Detect which cell encompasses the target text, then output its [x, y] center coordinate. 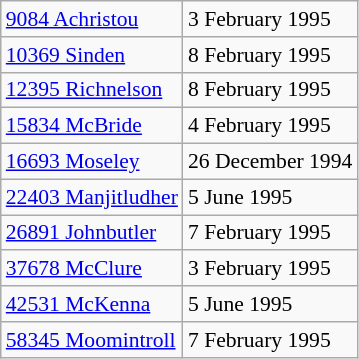
22403 Manjitludher [92, 197]
12395 Richnelson [92, 90]
37678 McClure [92, 269]
9084 Achristou [92, 19]
42531 McKenna [92, 304]
58345 Moomintroll [92, 340]
4 February 1995 [270, 126]
26 December 1994 [270, 162]
16693 Moseley [92, 162]
10369 Sinden [92, 55]
15834 McBride [92, 126]
26891 Johnbutler [92, 233]
